Locate the cell with the specified text and output its [x, y] center coordinate. 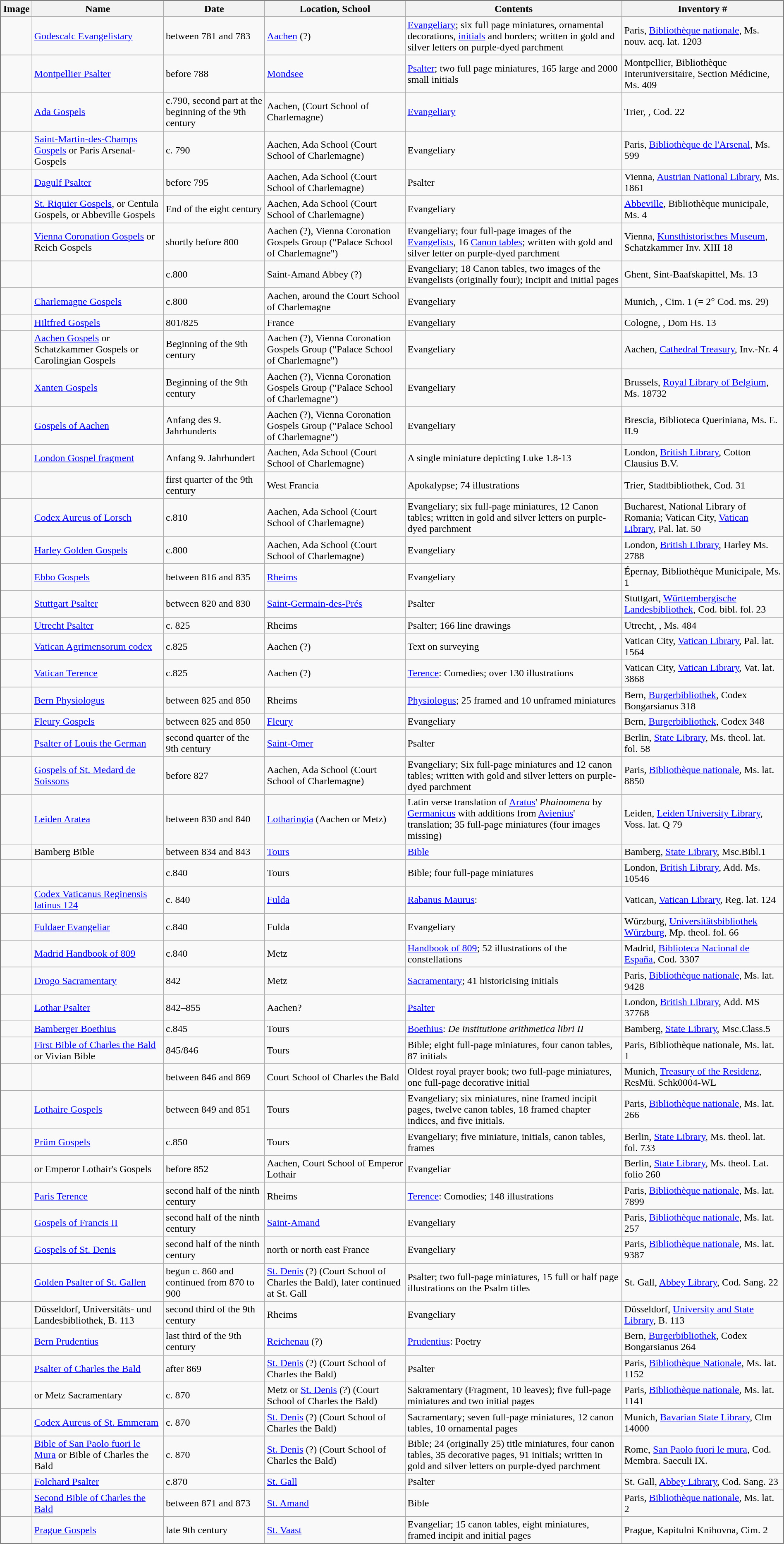
last third of the 9th century [214, 1342]
Drogo Sacramentary [98, 980]
Reichenau (?) [335, 1342]
Abbeville, Bibliothèque municipale, Ms. 4 [703, 209]
London, British Library, Add. Ms. 10546 [703, 873]
St. Gall, Abbey Library, Cod. Sang. 23 [703, 1482]
Aachen, Court School of Emperor Lothair [335, 1169]
Location, School [335, 9]
A single miniature depicting Luke 1.8-13 [514, 458]
between 816 and 835 [214, 577]
Evangeliary; four full-page images of the Evangelists, 16 Canon tables; written with gold and silver letter on purple-dyed parchment [514, 242]
Court School of Charles the Bald [335, 1077]
Paris, Bibliothèque nationale, Ms. lat. 1 [703, 1050]
Paris, Bibliothèque nationale, Ms. lat. 7899 [703, 1196]
801/825 [214, 323]
Saint-Amand [335, 1223]
Stuttgart, Württembergische Landesbibliothek, Cod. bibl. fol. 23 [703, 604]
Bern, Burgerbibliothek, Codex Bongarsianus 264 [703, 1342]
Vatican City, Vatican Library, Vat. lat. 3868 [703, 673]
Psalter; two full page miniatures, 165 large and 2000 small initials [514, 74]
north or north east France [335, 1250]
Harley Golden Gospels [98, 550]
Paris Terence [98, 1196]
Bucharest, National Library of Romania; Vatican City, Vatican Library, Pal. lat. 50 [703, 517]
London Gospel fragment [98, 458]
c.810 [214, 517]
Épernay, Bibliothèque Municipale, Ms. 1 [703, 577]
Saint-Martin-des-Champs Gospels or Paris Arsenal-Gospels [98, 150]
c.870 [214, 1482]
Physiologus; 25 framed and 10 unframed miniatures [514, 701]
Bible; eight full-page miniatures, four canon tables, 87 initials [514, 1050]
or Emperor Lothair's Gospels [98, 1169]
Aachen Gospels or Schatzkammer Gospels or Carolingian Gospels [98, 349]
or Metz Sacramentary [98, 1396]
Rome, San Paolo fuori le mura, Cod. Membra. Saeculi IX. [703, 1455]
Folchard Psalter [98, 1482]
before 852 [214, 1169]
before 788 [214, 74]
Bamberg, State Library, Msc.Class.5 [703, 1029]
between 871 and 873 [214, 1503]
Handbook of 809; 52 illustrations of the constellations [514, 954]
between 820 and 830 [214, 604]
London, British Library, Cotton Clausius B.V. [703, 458]
Evangeliary; Six full-page miniatures and 12 canon tables; written with gold and silver letters on purple-dyed parchment [514, 776]
Cologne, , Dom Hs. 13 [703, 323]
Trier, Stadtbibliothek, Cod. 31 [703, 485]
St. Denis (?) (Court School of Charles the Bald), later continued at St. Gall [335, 1282]
Aachen? [335, 1008]
Bamberg Bible [98, 852]
Paris, Bibliothèque de l'Arsenal, Ms. 599 [703, 150]
Anfang des 9. Jahrhunderts [214, 426]
Evangeliar [514, 1169]
between 849 and 851 [214, 1110]
Gospels of Aachen [98, 426]
Düsseldorf, University and State Library, B. 113 [703, 1314]
c. 825 [214, 625]
Rabanus Maurus: [514, 900]
Vienna Coronation Gospels or Reich Gospels [98, 242]
Latin verse translation of Aratus' Phainomena by Germanicus with additions from Avienius' translation; 35 full-page miniatures (four images missing) [514, 819]
Paris, Bibliothèque nationale, Ms. lat. 266 [703, 1110]
Berlin, State Library, Ms. theol. Lat. folio 260 [703, 1169]
before 795 [214, 183]
Aachen, (Court School of Charlemagne) [335, 112]
before 827 [214, 776]
Image [17, 9]
St. Gall [335, 1482]
c. 840 [214, 900]
Madrid, Biblioteca Nacional de España, Cod. 3307 [703, 954]
Munich, Treasury of the Residenz, ResMü. Schk0004-WL [703, 1077]
between 834 and 843 [214, 852]
Munich, , Cim. 1 (= 2° Cod. ms. 29) [703, 301]
Gospels of St. Medard de Soissons [98, 776]
Lothar Psalter [98, 1008]
Bamberger Boethius [98, 1029]
Codex Aureus of Lorsch [98, 517]
Evangeliary; six full-page miniatures, 12 Canon tables; written in gold and silver letters on purple-dyed parchment [514, 517]
Second Bible of Charles the Bald [98, 1503]
Fleury Gospels [98, 722]
Saint-Germain-des-Prés [335, 604]
Vatican Terence [98, 673]
845/846 [214, 1050]
End of the eight century [214, 209]
Gospels of Francis II [98, 1223]
Saint-Omer [335, 743]
Oldest royal prayer book; two full-page miniatures, one full-page decorative initial [514, 1077]
Hiltfred Gospels [98, 323]
Anfang 9. Jahrhundert [214, 458]
Bible of San Paolo fuori le Mura or Bible of Charles the Bald [98, 1455]
Utrecht, , Ms. 484 [703, 625]
Saint-Amand Abbey (?) [335, 275]
Prüm Gospels [98, 1142]
Lotharingia (Aachen or Metz) [335, 819]
between 846 and 869 [214, 1077]
Ebbo Gospels [98, 577]
Inventory # [703, 9]
Fuldaer Evangeliar [98, 926]
Godescalc Evangelistary [98, 36]
Brussels, Royal Library of Belgium, Ms. 18732 [703, 388]
Psalter; two full-page miniatures, 15 full or half page illustrations on the Psalm titles [514, 1282]
St. Gall, Abbey Library, Cod. Sang. 22 [703, 1282]
late 9th century [214, 1530]
Vatican City, Vatican Library, Pal. lat. 1564 [703, 647]
842–855 [214, 1008]
Montpellier, Bibliothèque Interuniversitaire, Section Médicine, Ms. 409 [703, 74]
Aachen, around the Court School of Charlemagne [335, 301]
Evangeliary; six full page miniatures, ornamental decorations, initials and borders; written in gold and silver letters on purple-dyed parchment [514, 36]
Prudentius: Poetry [514, 1342]
Vatican Agrimensorum codex [98, 647]
between 781 and 783 [214, 36]
Dagulf Psalter [98, 183]
St. Amand [335, 1503]
c. 790 [214, 150]
Evangeliary; 18 Canon tables, two images of the Evangelists (originally four); Incipit and initial pages [514, 275]
Stuttgart Psalter [98, 604]
Bern Physiologus [98, 701]
Prague, Kapitulni Knihovna, Cim. 2 [703, 1530]
c.845 [214, 1029]
Bible; four full-page miniatures [514, 873]
Date [214, 9]
Ada Gospels [98, 112]
Paris, Bibliothèque nationale, Ms. nouv. acq. lat. 1203 [703, 36]
Berlin, State Library, Ms. theol. lat. fol. 733 [703, 1142]
Vienna, Austrian National Library, Ms. 1861 [703, 183]
Paris, Bibliothèque nationale, Ms. lat. 1141 [703, 1396]
Xanten Gospels [98, 388]
Berlin, State Library, Ms. theol. lat. fol. 58 [703, 743]
Bern, Burgerbibliothek, Codex 348 [703, 722]
Metz or St. Denis (?) (Court School of Charles the Bald) [335, 1396]
Paris, Bibliothèque nationale, Ms. lat. 8850 [703, 776]
Munich, Bavarian State Library, Clm 14000 [703, 1422]
second quarter of the 9th century [214, 743]
Vatican, Vatican Library, Reg. lat. 124 [703, 900]
Würzburg, Universitätsbibliothek Würzburg, Mp. theol. fol. 66 [703, 926]
St. Riquier Gospels, or Centula Gospels, or Abbeville Gospels [98, 209]
Psalter of Charles the Bald [98, 1368]
c.790, second part at the beginning of the 9th century [214, 112]
Lothaire Gospels [98, 1110]
Charlemagne Gospels [98, 301]
Sacramentary; 41 historicising initials [514, 980]
Codex Vaticanus Reginensis latinus 124 [98, 900]
Bern Prudentius [98, 1342]
Utrecht Psalter [98, 625]
begun c. 860 and continued from 870 to 900 [214, 1282]
Prague Gospels [98, 1530]
Paris, Bibliothèque Nationale, Ms. lat. 1152 [703, 1368]
Brescia, Biblioteca Queriniana, Ms. E. II.9 [703, 426]
Paris, Bibliothèque nationale, Ms. lat. 257 [703, 1223]
Terence: Comodies; 148 illustrations [514, 1196]
Bern, Burgerbibliothek, Codex Bongarsianus 318 [703, 701]
Psalter; 166 line drawings [514, 625]
Aachen, Cathedral Treasury, Inv.-Nr. 4 [703, 349]
second third of the 9th century [214, 1314]
Mondsee [335, 74]
between 830 and 840 [214, 819]
Apokalypse; 74 illustrations [514, 485]
Psalter of Louis the German [98, 743]
Evangeliary; five miniature, initials, canon tables, frames [514, 1142]
Paris, Bibliothèque nationale, Ms. lat. 2 [703, 1503]
shortly before 800 [214, 242]
Paris, Bibliothèque nationale, Ms. lat. 9428 [703, 980]
Paris, Bibliothèque nationale, Ms. lat. 9387 [703, 1250]
Boethius: De institutione arithmetica libri II [514, 1029]
c.850 [214, 1142]
Contents [514, 9]
Name [98, 9]
842 [214, 980]
Trier, , Cod. 22 [703, 112]
First Bible of Charles the Bald or Vivian Bible [98, 1050]
Sakramentary (Fragment, 10 leaves); five full-page miniatures and two initial pages [514, 1396]
Text on surveying [514, 647]
France [335, 323]
London, British Library, Harley Ms. 2788 [703, 550]
Evangeliar; 15 canon tables, eight miniatures, framed incipit and initial pages [514, 1530]
West Francia [335, 485]
Vienna, Kunsthistorisches Museum, Schatzkammer Inv. XIII 18 [703, 242]
Golden Psalter of St. Gallen [98, 1282]
Ghent, Sint-Baafskapittel, Ms. 13 [703, 275]
Leiden Aratea [98, 819]
London, British Library, Add. MS 37768 [703, 1008]
Madrid Handbook of 809 [98, 954]
Gospels of St. Denis [98, 1250]
Bamberg, State Library, Msc.Bibl.1 [703, 852]
Düsseldorf, Universitäts- und Landesbibliothek, B. 113 [98, 1314]
Evangeliary; six miniatures, nine framed incipit pages, twelve canon tables, 18 framed chapter indices, and five initials. [514, 1110]
after 869 [214, 1368]
Sacramentary; seven full-page miniatures, 12 canon tables, 10 ornamental pages [514, 1422]
Fleury [335, 722]
Codex Aureus of St. Emmeram [98, 1422]
St. Vaast [335, 1530]
first quarter of the 9th century [214, 485]
Leiden, Leiden University Library, Voss. lat. Q 79 [703, 819]
Terence: Comedies; over 130 illustrations [514, 673]
Montpellier Psalter [98, 74]
